For the text-containing cell, return its midpoint in [x, y] coordinate format. 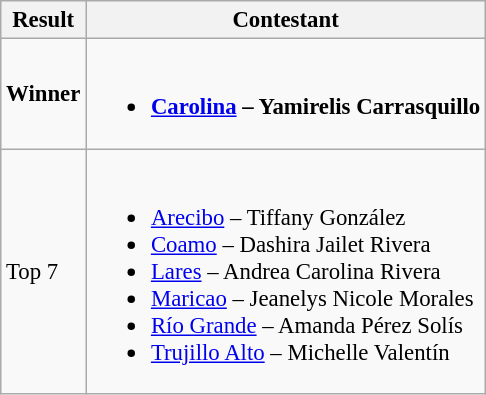
Winner [44, 94]
Top 7 [44, 272]
Carolina – Yamirelis Carrasquillo [286, 94]
Contestant [286, 20]
Result [44, 20]
